Find where the given text appears and provide that cell's center as (x, y) coordinate. 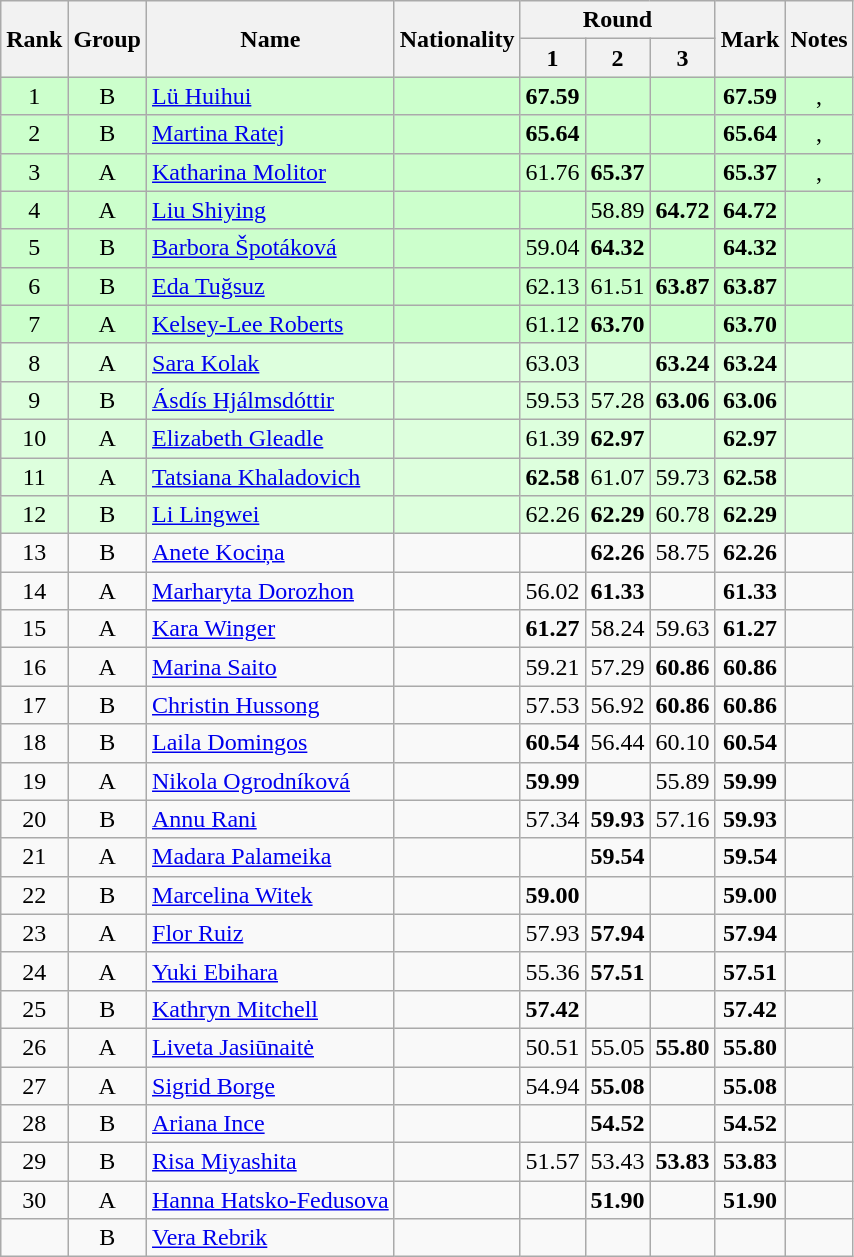
15 (34, 629)
11 (34, 477)
57.34 (552, 819)
51.57 (552, 1162)
18 (34, 743)
Liveta Jasiūnaitė (271, 1047)
6 (34, 286)
17 (34, 705)
57.53 (552, 705)
Kathryn Mitchell (271, 1009)
20 (34, 819)
Group (108, 39)
Laila Domingos (271, 743)
Anete Kociņa (271, 553)
Hanna Hatsko-Fedusova (271, 1200)
58.24 (618, 629)
Christin Hussong (271, 705)
57.16 (682, 819)
Eda Tuğsuz (271, 286)
61.12 (552, 324)
Katharina Molitor (271, 172)
55.36 (552, 971)
25 (34, 1009)
21 (34, 857)
7 (34, 324)
Ariana Ince (271, 1124)
4 (34, 210)
16 (34, 667)
59.53 (552, 400)
12 (34, 515)
9 (34, 400)
Flor Ruiz (271, 933)
58.89 (618, 210)
28 (34, 1124)
63.03 (552, 362)
Liu Shiying (271, 210)
10 (34, 438)
60.78 (682, 515)
Marina Saito (271, 667)
27 (34, 1085)
29 (34, 1162)
Kelsey-Lee Roberts (271, 324)
59.73 (682, 477)
61.39 (552, 438)
60.10 (682, 743)
Rank (34, 39)
Round (618, 20)
Li Lingwei (271, 515)
57.93 (552, 933)
53.43 (618, 1162)
5 (34, 248)
Name (271, 39)
Marcelina Witek (271, 895)
19 (34, 781)
Tatsiana Khaladovich (271, 477)
Nationality (457, 39)
Marharyta Dorozhon (271, 591)
Lü Huihui (271, 96)
61.76 (552, 172)
55.05 (618, 1047)
61.07 (618, 477)
55.89 (682, 781)
13 (34, 553)
57.29 (618, 667)
61.51 (618, 286)
26 (34, 1047)
56.92 (618, 705)
50.51 (552, 1047)
Kara Winger (271, 629)
56.44 (618, 743)
Elizabeth Gleadle (271, 438)
Sigrid Borge (271, 1085)
59.04 (552, 248)
54.94 (552, 1085)
8 (34, 362)
22 (34, 895)
58.75 (682, 553)
Barbora Špotáková (271, 248)
Mark (750, 39)
59.21 (552, 667)
Martina Ratej (271, 134)
30 (34, 1200)
23 (34, 933)
62.13 (552, 286)
Sara Kolak (271, 362)
Notes (819, 39)
59.63 (682, 629)
Vera Rebrik (271, 1238)
56.02 (552, 591)
24 (34, 971)
57.28 (618, 400)
Yuki Ebihara (271, 971)
14 (34, 591)
Risa Miyashita (271, 1162)
Annu Rani (271, 819)
Madara Palameika (271, 857)
Nikola Ogrodníková (271, 781)
Ásdís Hjálmsdóttir (271, 400)
